For the text-containing cell, return its midpoint in [X, Y] coordinate format. 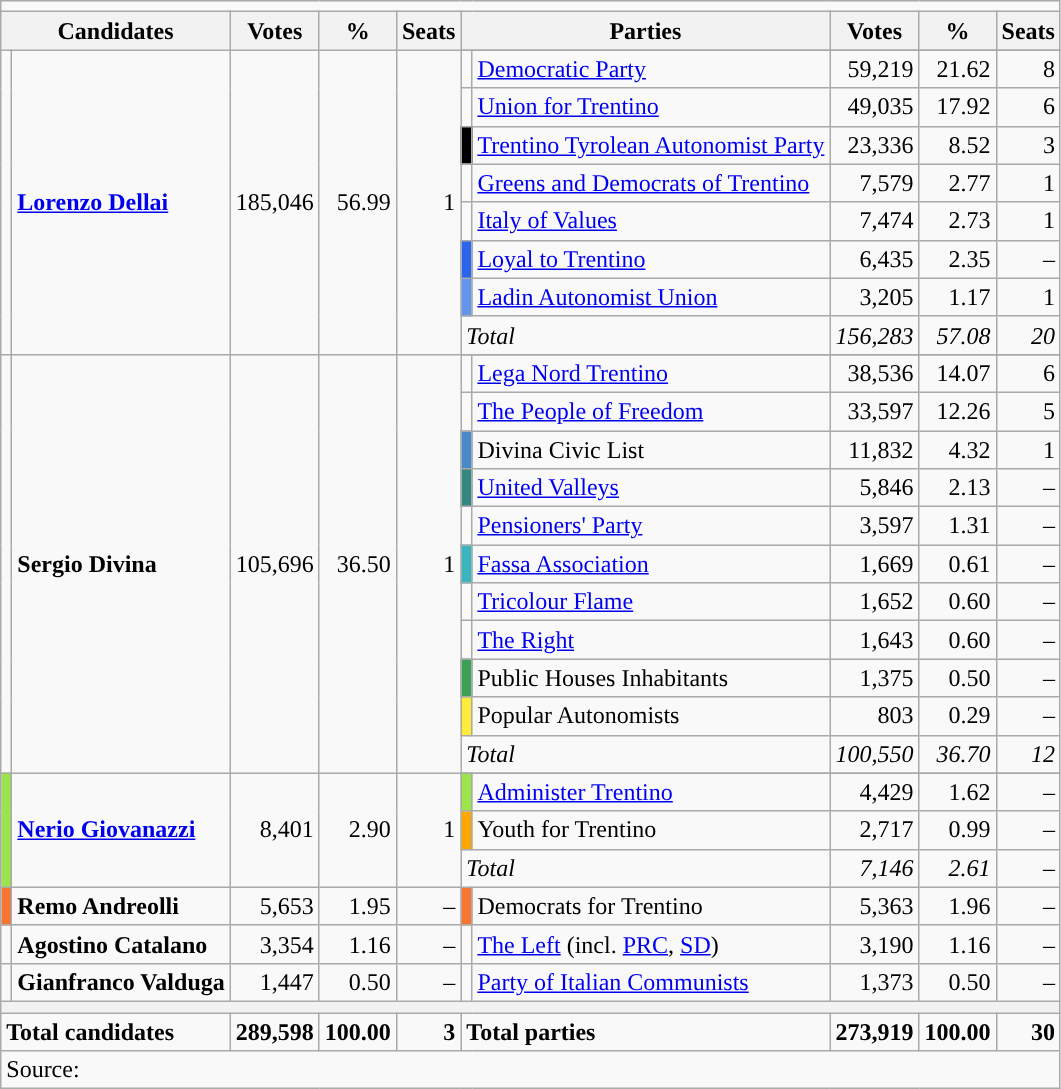
0.29 [958, 716]
21.62 [958, 69]
3,354 [274, 944]
57.08 [958, 335]
156,283 [874, 335]
Youth for Trentino [651, 830]
185,046 [274, 202]
Remo Andreolli [121, 906]
Total parties [646, 1031]
2.35 [958, 259]
11,832 [874, 449]
Divina Civic List [651, 449]
Trentino Tyrolean Autonomist Party [651, 145]
4,429 [874, 792]
1,643 [874, 640]
1.95 [358, 906]
8.52 [958, 145]
Source: [531, 1070]
Nerio Giovanazzi [121, 830]
8,401 [274, 830]
56.99 [358, 202]
2.13 [958, 488]
59,219 [874, 69]
105,696 [274, 564]
5,653 [274, 906]
1.96 [958, 906]
Union for Trentino [651, 107]
36.50 [358, 564]
Lorenzo Dellai [121, 202]
7,146 [874, 868]
289,598 [274, 1031]
Democratic Party [651, 69]
12.26 [958, 411]
1,652 [874, 602]
2,717 [874, 830]
14.07 [958, 373]
Pensioners' Party [651, 526]
Tricolour Flame [651, 602]
Greens and Democrats of Trentino [651, 183]
Loyal to Trentino [651, 259]
1,447 [274, 982]
1.31 [958, 526]
Democrats for Trentino [651, 906]
38,536 [874, 373]
Agostino Catalano [121, 944]
100,550 [874, 754]
49,035 [874, 107]
The Left (incl. PRC, SD) [651, 944]
The Right [651, 640]
Fassa Association [651, 564]
2.61 [958, 868]
Ladin Autonomist Union [651, 297]
7,579 [874, 183]
8 [1028, 69]
5,363 [874, 906]
3,205 [874, 297]
803 [874, 716]
7,474 [874, 221]
0.99 [958, 830]
Sergio Divina [121, 564]
1,669 [874, 564]
4.32 [958, 449]
The People of Freedom [651, 411]
Popular Autonomists [651, 716]
2.77 [958, 183]
0.61 [958, 564]
1,373 [874, 982]
3,190 [874, 944]
5 [1028, 411]
6,435 [874, 259]
23,336 [874, 145]
12 [1028, 754]
Italy of Values [651, 221]
20 [1028, 335]
2.90 [358, 830]
Administer Trentino [651, 792]
Lega Nord Trentino [651, 373]
Gianfranco Valduga [121, 982]
United Valleys [651, 488]
Candidates [116, 31]
1.62 [958, 792]
Total candidates [116, 1031]
36.70 [958, 754]
17.92 [958, 107]
273,919 [874, 1031]
Public Houses Inhabitants [651, 678]
5,846 [874, 488]
2.73 [958, 221]
Party of Italian Communists [651, 982]
33,597 [874, 411]
30 [1028, 1031]
1,375 [874, 678]
Parties [646, 31]
3,597 [874, 526]
1.17 [958, 297]
